For the text-containing cell, return its midpoint in [x, y] coordinate format. 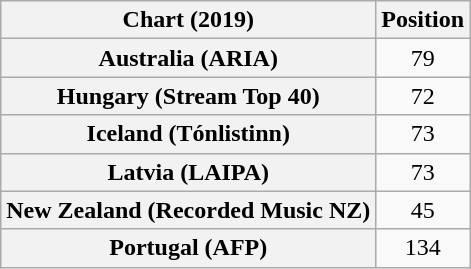
Chart (2019) [188, 20]
79 [423, 58]
Portugal (AFP) [188, 248]
Iceland (Tónlistinn) [188, 134]
45 [423, 210]
134 [423, 248]
New Zealand (Recorded Music NZ) [188, 210]
72 [423, 96]
Latvia (LAIPA) [188, 172]
Australia (ARIA) [188, 58]
Position [423, 20]
Hungary (Stream Top 40) [188, 96]
